Pinpoint the cell where the given text exists, returning its [x, y] midpoint coordinate. 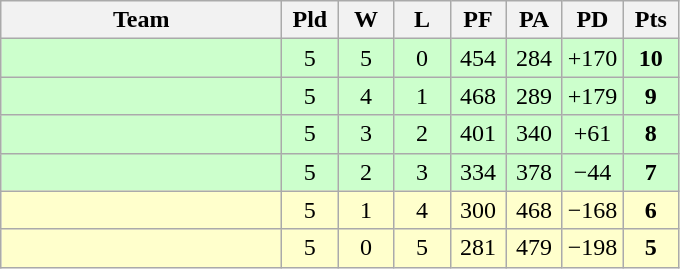
6 [651, 210]
+179 [592, 96]
Pts [651, 20]
−168 [592, 210]
W [366, 20]
401 [478, 134]
284 [534, 58]
PA [534, 20]
289 [534, 96]
454 [478, 58]
−44 [592, 172]
PF [478, 20]
340 [534, 134]
300 [478, 210]
7 [651, 172]
479 [534, 248]
L [422, 20]
334 [478, 172]
281 [478, 248]
10 [651, 58]
378 [534, 172]
Pld [310, 20]
−198 [592, 248]
8 [651, 134]
Team [142, 20]
PD [592, 20]
+61 [592, 134]
+170 [592, 58]
9 [651, 96]
